Search for the cell housing the specified text and yield its [x, y] center coordinate. 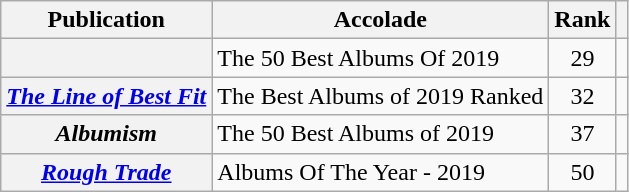
The Line of Best Fit [106, 96]
Albumism [106, 134]
The 50 Best Albums Of 2019 [380, 58]
Rough Trade [106, 172]
Rank [582, 20]
29 [582, 58]
Albums Of The Year - 2019 [380, 172]
Accolade [380, 20]
50 [582, 172]
The 50 Best Albums of 2019 [380, 134]
32 [582, 96]
37 [582, 134]
Publication [106, 20]
The Best Albums of 2019 Ranked [380, 96]
